Pinpoint the cell where the given text exists, returning its [x, y] midpoint coordinate. 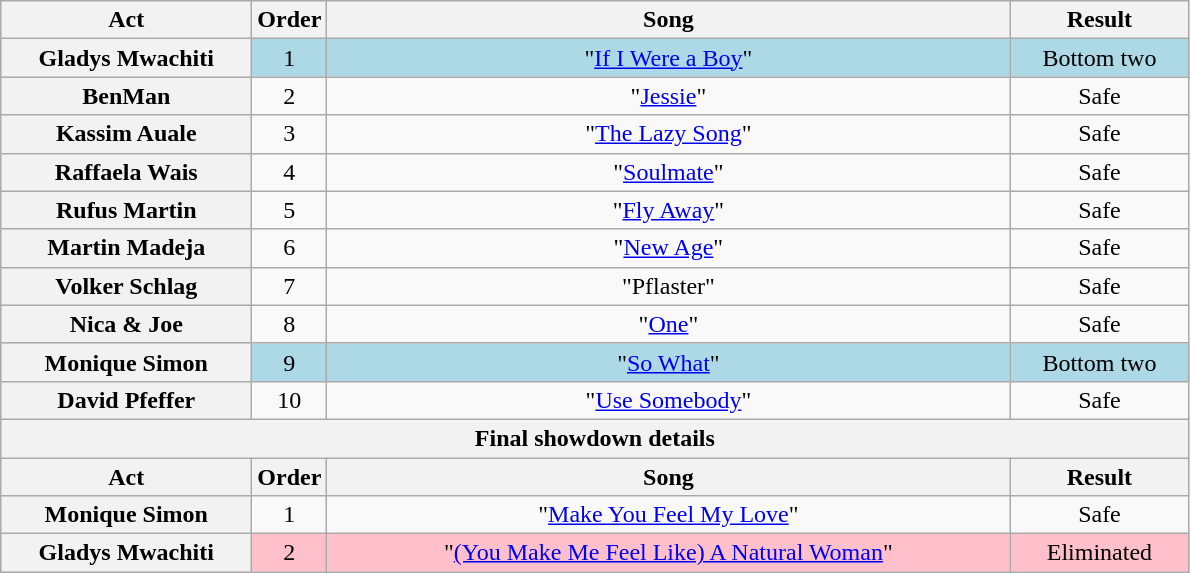
4 [290, 172]
"Make You Feel My Love" [668, 515]
"Fly Away" [668, 210]
Eliminated [1100, 553]
Volker Schlag [126, 286]
"Pflaster" [668, 286]
"Soulmate" [668, 172]
"Jessie" [668, 96]
"If I Were a Boy" [668, 58]
10 [290, 400]
5 [290, 210]
"Use Somebody" [668, 400]
"The Lazy Song" [668, 134]
Final showdown details [595, 438]
"New Age" [668, 248]
BenMan [126, 96]
7 [290, 286]
"(You Make Me Feel Like) A Natural Woman" [668, 553]
9 [290, 362]
8 [290, 324]
"One" [668, 324]
3 [290, 134]
"So What" [668, 362]
Kassim Auale [126, 134]
Rufus Martin [126, 210]
6 [290, 248]
Raffaela Wais [126, 172]
David Pfeffer [126, 400]
Nica & Joe [126, 324]
Martin Madeja [126, 248]
